Search for the cell housing the specified text and yield its [X, Y] center coordinate. 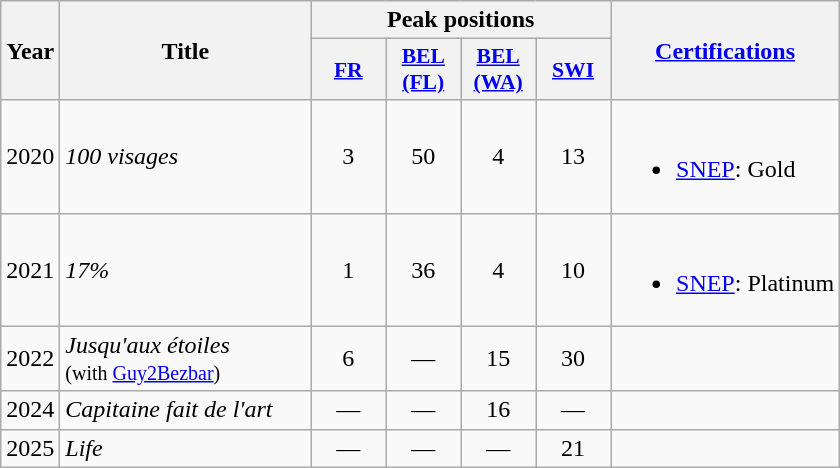
50 [424, 156]
Life [186, 448]
21 [574, 448]
2025 [30, 448]
15 [498, 358]
36 [424, 270]
3 [348, 156]
16 [498, 410]
6 [348, 358]
FR [348, 70]
13 [574, 156]
Certifications [724, 50]
100 visages [186, 156]
2022 [30, 358]
Peak positions [461, 20]
1 [348, 270]
2021 [30, 270]
17% [186, 270]
10 [574, 270]
2020 [30, 156]
Capitaine fait de l'art [186, 410]
BEL (FL) [424, 70]
SNEP: Platinum [724, 270]
Title [186, 50]
2024 [30, 410]
SWI [574, 70]
30 [574, 358]
Jusqu'aux étoiles(with Guy2Bezbar) [186, 358]
SNEP: Gold [724, 156]
Year [30, 50]
BEL (WA) [498, 70]
